Locate the cell with the specified text and output its (x, y) center coordinate. 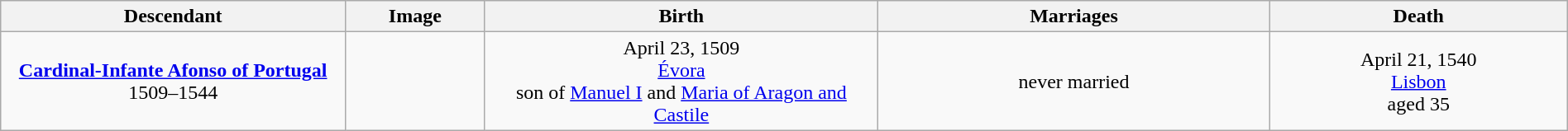
never married (1074, 81)
Cardinal-Infante Afonso of Portugal1509–1544 (174, 81)
Marriages (1074, 16)
April 21, 1540Lisbonaged 35 (1418, 81)
Death (1418, 16)
Descendant (174, 16)
April 23, 1509Évorason of Manuel I and Maria of Aragon and Castile (681, 81)
Birth (681, 16)
Image (415, 16)
